Search for the cell housing the specified text and yield its [x, y] center coordinate. 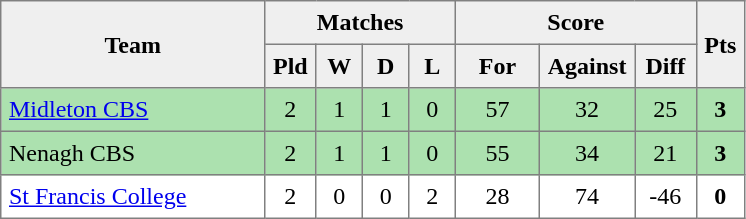
L [432, 66]
Diff [666, 66]
Team [133, 44]
D [385, 66]
28 [497, 197]
57 [497, 110]
Nenagh CBS [133, 153]
25 [666, 110]
Against [586, 66]
21 [666, 153]
St Francis College [133, 197]
Matches [360, 23]
55 [497, 153]
W [339, 66]
For [497, 66]
Pld [290, 66]
-46 [666, 197]
34 [586, 153]
Pts [720, 44]
Score [576, 23]
Midleton CBS [133, 110]
32 [586, 110]
74 [586, 197]
